Return the [X, Y] coordinate for the center point of the cell that contains the specified text.  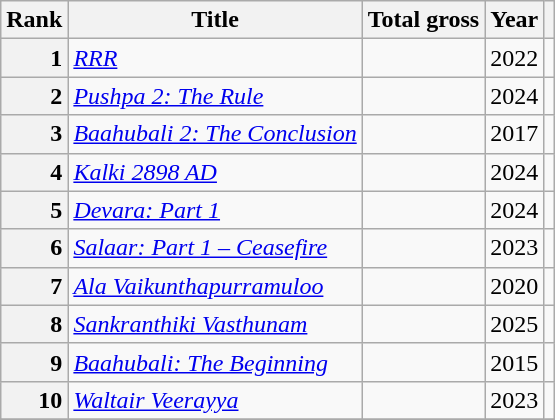
2017 [514, 134]
Baahubali: The Beginning [215, 362]
Baahubali 2: The Conclusion [215, 134]
2025 [514, 324]
2020 [514, 286]
Total gross [423, 20]
Salaar: Part 1 – Ceasefire [215, 248]
5 [34, 210]
3 [34, 134]
8 [34, 324]
Year [514, 20]
9 [34, 362]
Sankranthiki Vasthunam [215, 324]
RRR [215, 58]
1 [34, 58]
6 [34, 248]
4 [34, 172]
Title [215, 20]
Waltair Veerayya [215, 400]
10 [34, 400]
7 [34, 286]
Devara: Part 1 [215, 210]
2015 [514, 362]
Kalki 2898 AD [215, 172]
2 [34, 96]
Ala Vaikunthapurramuloo [215, 286]
2022 [514, 58]
Pushpa 2: The Rule [215, 96]
Rank [34, 20]
